Pinpoint the cell where the given text exists, returning its [X, Y] midpoint coordinate. 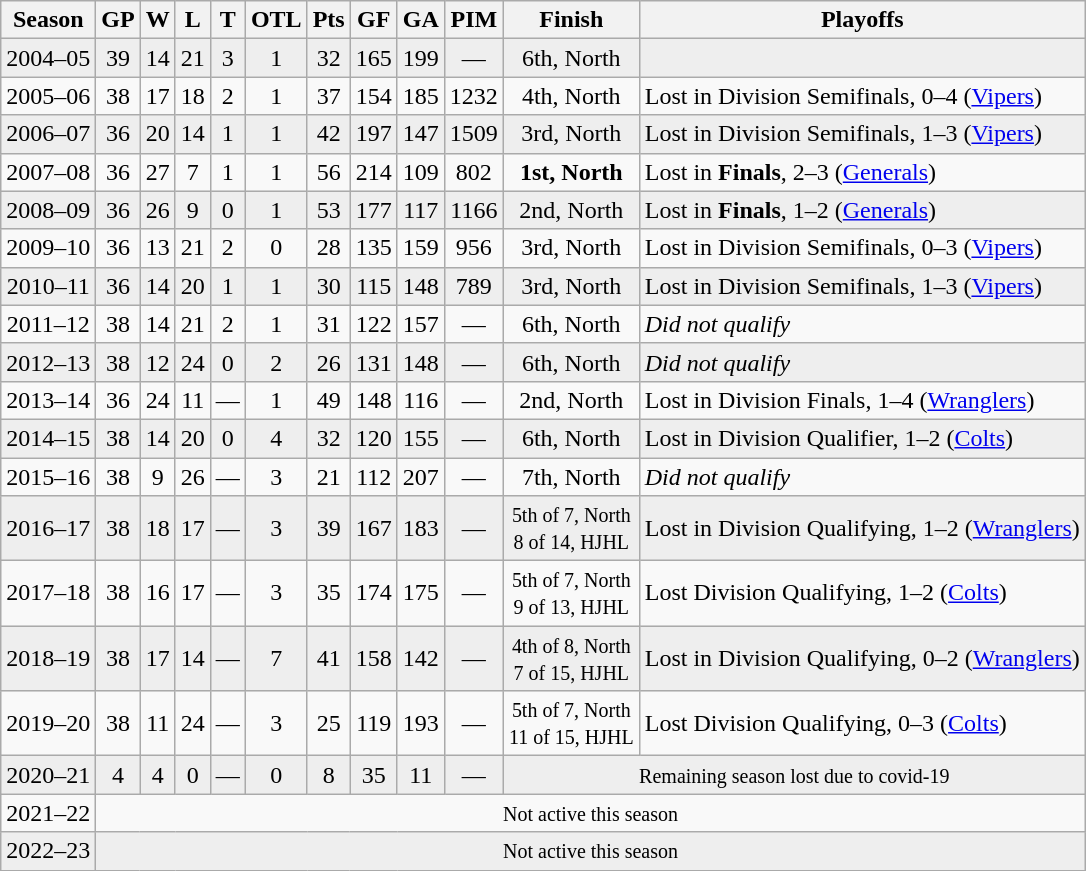
31 [328, 324]
956 [474, 248]
185 [420, 96]
183 [420, 528]
12 [158, 362]
5th of 7, North11 of 15, HJHL [571, 724]
Lost in Division Finals, 1–4 (Wranglers) [862, 400]
37 [328, 96]
2009–10 [48, 248]
2006–07 [48, 134]
2011–12 [48, 324]
41 [328, 658]
119 [374, 724]
199 [420, 58]
109 [420, 172]
Lost Division Qualifying, 0–3 (Colts) [862, 724]
174 [374, 594]
131 [374, 362]
8 [328, 775]
2005–06 [48, 96]
L [192, 20]
53 [328, 210]
120 [374, 438]
214 [374, 172]
2010–11 [48, 286]
207 [420, 477]
13 [158, 248]
Lost in Division Semifinals, 0–3 (Vipers) [862, 248]
27 [158, 172]
OTL [276, 20]
1st, North [571, 172]
Lost in Division Qualifying, 1–2 (Wranglers) [862, 528]
W [158, 20]
Playoffs [862, 20]
2008–09 [48, 210]
1166 [474, 210]
117 [420, 210]
2014–15 [48, 438]
197 [374, 134]
Lost in Division Qualifying, 0–2 (Wranglers) [862, 658]
2012–13 [48, 362]
7th, North [571, 477]
Lost in Division Qualifier, 1–2 (Colts) [862, 438]
PIM [474, 20]
2019–20 [48, 724]
5th of 7, North9 of 13, HJHL [571, 594]
2018–19 [48, 658]
56 [328, 172]
2013–14 [48, 400]
30 [328, 286]
2020–21 [48, 775]
16 [158, 594]
157 [420, 324]
1232 [474, 96]
Pts [328, 20]
1509 [474, 134]
135 [374, 248]
28 [328, 248]
Remaining season lost due to covid-19 [794, 775]
789 [474, 286]
142 [420, 658]
Lost in Finals, 2–3 (Generals) [862, 172]
25 [328, 724]
158 [374, 658]
GF [374, 20]
Lost Division Qualifying, 1–2 (Colts) [862, 594]
GA [420, 20]
115 [374, 286]
4th of 8, North7 of 15, HJHL [571, 658]
147 [420, 134]
159 [420, 248]
4th, North [571, 96]
2017–18 [48, 594]
167 [374, 528]
Season [48, 20]
Finish [571, 20]
Lost in Finals, 1–2 (Generals) [862, 210]
2022–23 [48, 851]
2007–08 [48, 172]
5th of 7, North8 of 14, HJHL [571, 528]
116 [420, 400]
112 [374, 477]
GP [118, 20]
2004–05 [48, 58]
802 [474, 172]
T [228, 20]
175 [420, 594]
154 [374, 96]
49 [328, 400]
Lost in Division Semifinals, 0–4 (Vipers) [862, 96]
2016–17 [48, 528]
193 [420, 724]
2021–22 [48, 813]
177 [374, 210]
155 [420, 438]
42 [328, 134]
2015–16 [48, 477]
165 [374, 58]
122 [374, 324]
